From the cell containing the given text, extract its center point as (x, y) coordinate. 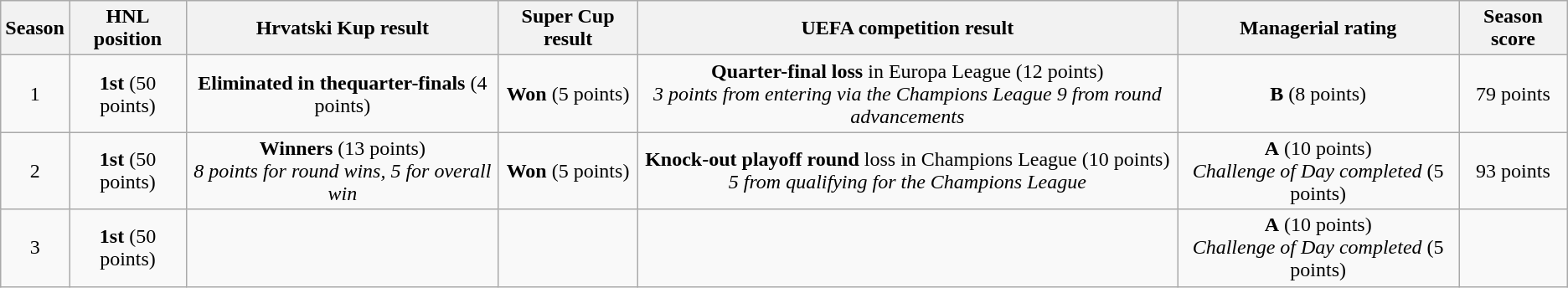
Season (35, 28)
Managerial rating (1318, 28)
Hrvatski Kup result (343, 28)
93 points (1514, 171)
HNL position (127, 28)
Super Cup result (568, 28)
UEFA competition result (908, 28)
Quarter-final loss in Europa League (12 points)3 points from entering via the Champions League 9 from round advancements (908, 94)
2 (35, 171)
3 (35, 248)
Winners (13 points)8 points for round wins, 5 for overall win (343, 171)
Eliminated in thequarter-finals (4 points) (343, 94)
Knock-out playoff round loss in Champions League (10 points)5 from qualifying for the Champions League (908, 171)
B (8 points) (1318, 94)
Season score (1514, 28)
1 (35, 94)
79 points (1514, 94)
